Determine the [x, y] coordinate at the center of the cell enclosing the given text.  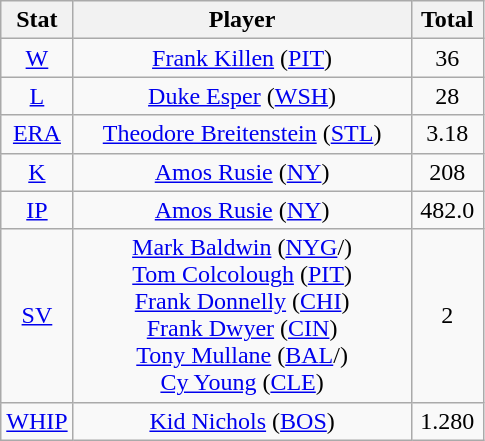
Total [447, 20]
3.18 [447, 134]
W [37, 58]
K [37, 172]
WHIP [37, 421]
208 [447, 172]
L [37, 96]
1.280 [447, 421]
Duke Esper (WSH) [242, 96]
SV [37, 316]
ERA [37, 134]
Theodore Breitenstein (STL) [242, 134]
Frank Killen (PIT) [242, 58]
IP [37, 210]
Player [242, 20]
482.0 [447, 210]
Mark Baldwin (NYG/)Tom Colcolough (PIT)Frank Donnelly (CHI)Frank Dwyer (CIN)Tony Mullane (BAL/)Cy Young (CLE) [242, 316]
36 [447, 58]
28 [447, 96]
2 [447, 316]
Kid Nichols (BOS) [242, 421]
Stat [37, 20]
